Output the [x, y] coordinate of the center of the cell containing the given text.  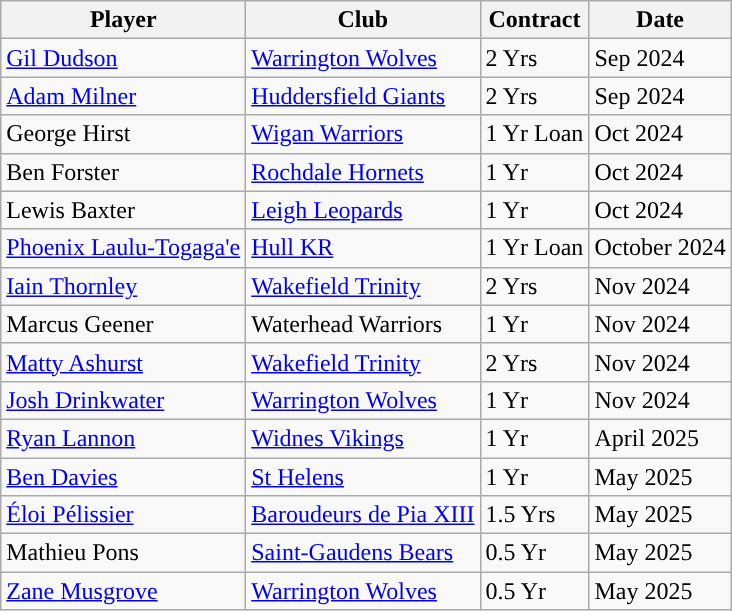
Lewis Baxter [124, 210]
Zane Musgrove [124, 591]
Baroudeurs de Pia XIII [363, 515]
Josh Drinkwater [124, 400]
1.5 Yrs [534, 515]
Ben Davies [124, 477]
Player [124, 20]
April 2025 [660, 438]
October 2024 [660, 248]
St Helens [363, 477]
Phoenix Laulu-Togaga'e [124, 248]
Marcus Geener [124, 324]
Waterhead Warriors [363, 324]
Mathieu Pons [124, 553]
Contract [534, 20]
Saint-Gaudens Bears [363, 553]
Iain Thornley [124, 286]
Widnes Vikings [363, 438]
Date [660, 20]
Éloi Pélissier [124, 515]
Matty Ashurst [124, 362]
Leigh Leopards [363, 210]
Adam Milner [124, 96]
Ben Forster [124, 172]
Huddersfield Giants [363, 96]
Rochdale Hornets [363, 172]
George Hirst [124, 134]
Club [363, 20]
Gil Dudson [124, 58]
Hull KR [363, 248]
Wigan Warriors [363, 134]
Ryan Lannon [124, 438]
